For the text-containing cell, return its midpoint in [X, Y] coordinate format. 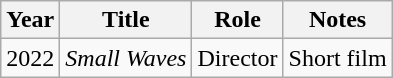
Role [238, 20]
Short film [338, 58]
Notes [338, 20]
2022 [30, 58]
Small Waves [126, 58]
Title [126, 20]
Director [238, 58]
Year [30, 20]
